Locate the cell with the specified text and output its (X, Y) center coordinate. 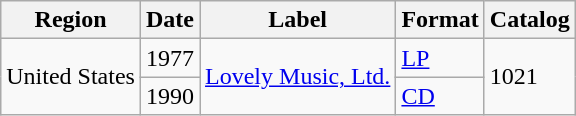
1990 (170, 96)
Region (71, 20)
CD (440, 96)
Label (298, 20)
1977 (170, 58)
Format (440, 20)
Catalog (530, 20)
LP (440, 58)
Lovely Music, Ltd. (298, 77)
United States (71, 77)
1021 (530, 77)
Date (170, 20)
